Output the (x, y) coordinate of the center of the cell containing the given text.  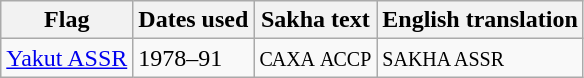
Sakha text (316, 20)
Dates used (194, 20)
1978–91 (194, 58)
Yakut ASSR (67, 58)
English translation (480, 20)
Flag (67, 20)
SAKHA ASSR (480, 58)
САХА АССР (316, 58)
